Determine the [x, y] coordinate at the center of the cell enclosing the given text.  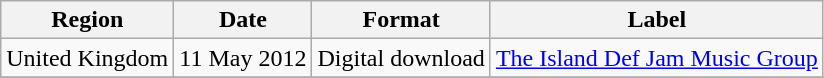
Region [88, 20]
Digital download [401, 58]
Label [656, 20]
Date [243, 20]
11 May 2012 [243, 58]
The Island Def Jam Music Group [656, 58]
United Kingdom [88, 58]
Format [401, 20]
